Identify which cell holds the provided text, then report its (X, Y) central coordinate. 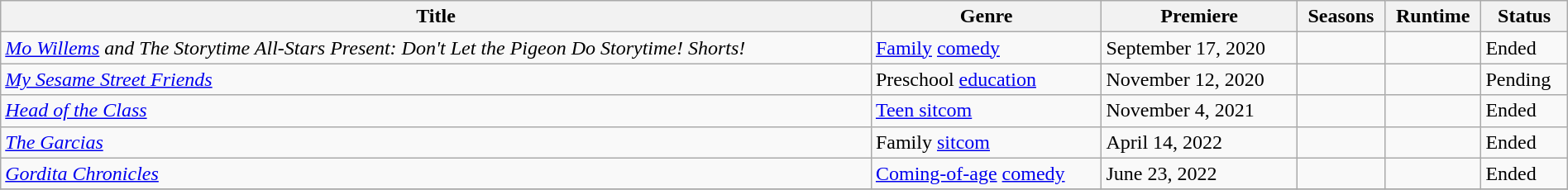
Premiere (1199, 17)
Runtime (1432, 17)
Head of the Class (437, 111)
Preschool education (986, 79)
April 14, 2022 (1199, 142)
Seasons (1341, 17)
Mo Willems and The Storytime All-Stars Present: Don't Let the Pigeon Do Storytime! Shorts! (437, 48)
Status (1524, 17)
September 17, 2020 (1199, 48)
November 4, 2021 (1199, 111)
June 23, 2022 (1199, 173)
My Sesame Street Friends (437, 79)
Gordita Chronicles (437, 173)
November 12, 2020 (1199, 79)
Family sitcom (986, 142)
The Garcias (437, 142)
Pending (1524, 79)
Title (437, 17)
Genre (986, 17)
Coming-of-age comedy (986, 173)
Teen sitcom (986, 111)
Family comedy (986, 48)
